Detect which cell encompasses the target text, then output its [x, y] center coordinate. 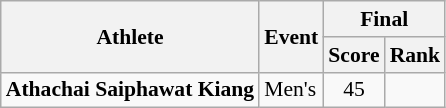
45 [354, 90]
Event [291, 36]
Final [384, 19]
Athlete [130, 36]
Score [354, 55]
Rank [416, 55]
Athachai Saiphawat Kiang [130, 90]
Men's [291, 90]
